From the cell containing the given text, extract its center point as [x, y] coordinate. 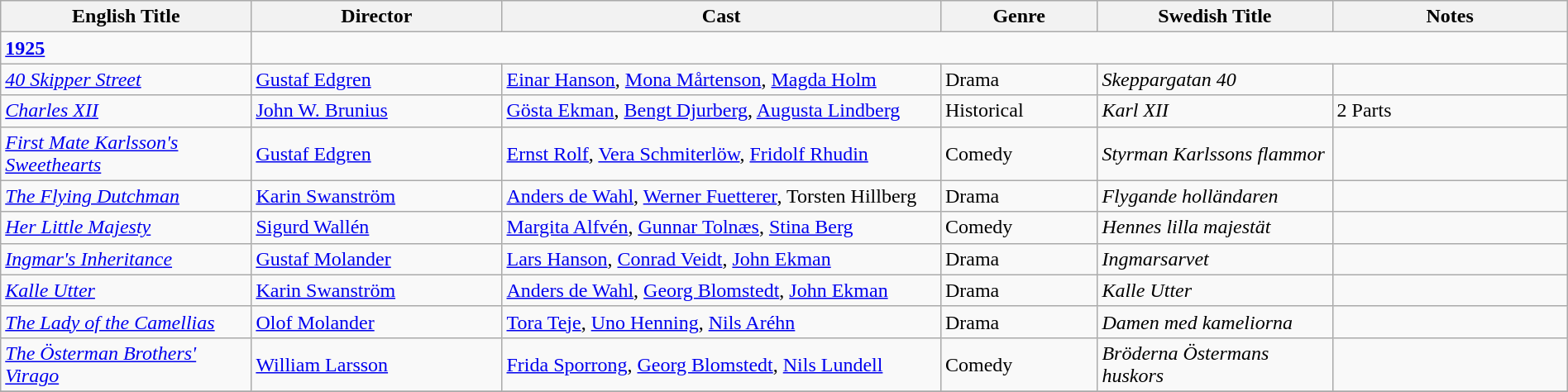
Anders de Wahl, Georg Blomstedt, John Ekman [721, 290]
William Larsson [377, 364]
Margita Alfvén, Gunnar Tolnæs, Stina Berg [721, 227]
Skeppargatan 40 [1215, 79]
40 Skipper Street [126, 79]
Cast [721, 17]
Anders de Wahl, Werner Fuetterer, Torsten Hillberg [721, 196]
Lars Hanson, Conrad Veidt, John Ekman [721, 259]
Charles XII [126, 111]
Sigurd Wallén [377, 227]
Flygande holländaren [1215, 196]
2 Parts [1450, 111]
Olof Molander [377, 322]
Swedish Title [1215, 17]
Karl XII [1215, 111]
The Lady of the Camellias [126, 322]
Genre [1019, 17]
Ernst Rolf, Vera Schmiterlöw, Fridolf Rhudin [721, 154]
Historical [1019, 111]
Gösta Ekman, Bengt Djurberg, Augusta Lindberg [721, 111]
Bröderna Östermans huskors [1215, 364]
The Österman Brothers' Virago [126, 364]
Frida Sporrong, Georg Blomstedt, Nils Lundell [721, 364]
First Mate Karlsson's Sweethearts [126, 154]
Notes [1450, 17]
Damen med kameliorna [1215, 322]
Styrman Karlssons flammor [1215, 154]
Hennes lilla majestät [1215, 227]
1925 [126, 48]
Director [377, 17]
Tora Teje, Uno Henning, Nils Aréhn [721, 322]
Her Little Majesty [126, 227]
Ingmarsarvet [1215, 259]
Ingmar's Inheritance [126, 259]
Einar Hanson, Mona Mårtenson, Magda Holm [721, 79]
English Title [126, 17]
John W. Brunius [377, 111]
Gustaf Molander [377, 259]
The Flying Dutchman [126, 196]
